For the text-containing cell, return its midpoint in (x, y) coordinate format. 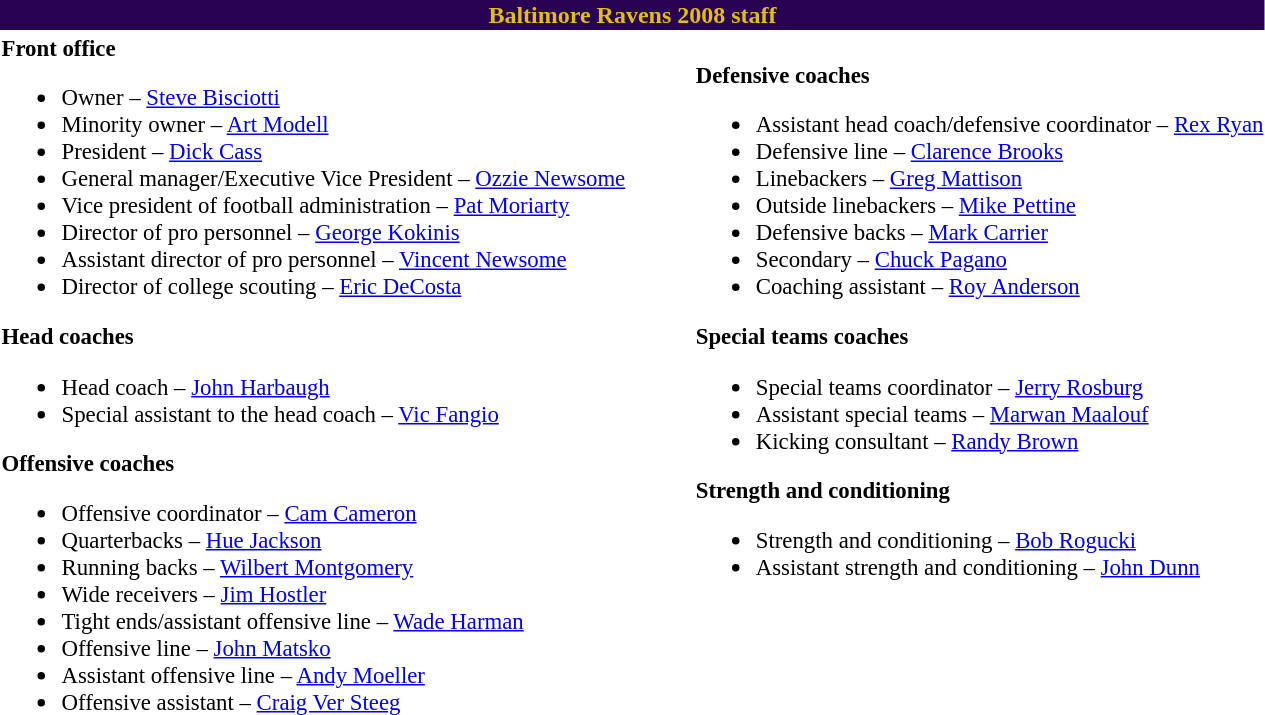
Baltimore Ravens 2008 staff (632, 15)
